For the text-containing cell, return its midpoint in (X, Y) coordinate format. 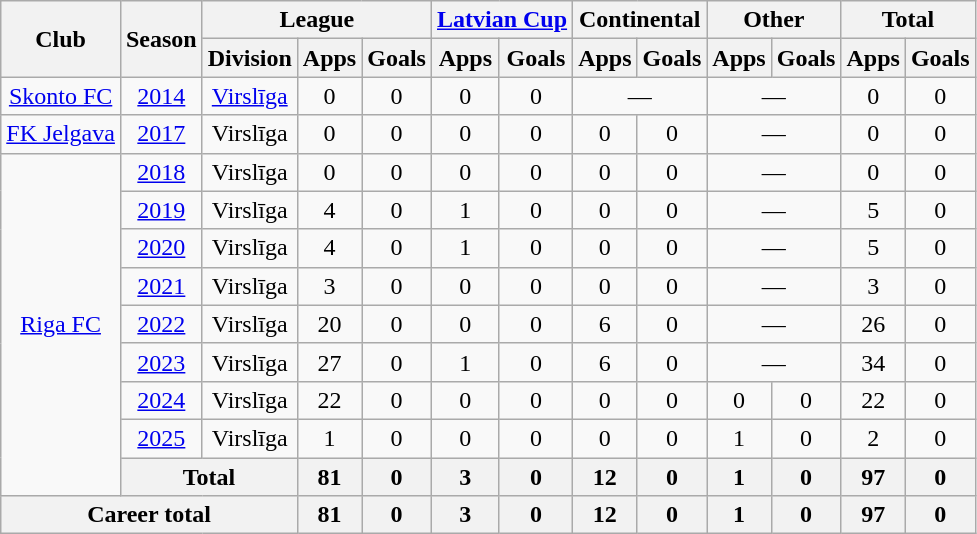
2020 (161, 248)
Season (161, 39)
20 (329, 324)
2019 (161, 210)
2014 (161, 96)
2023 (161, 362)
34 (873, 362)
26 (873, 324)
2024 (161, 400)
2021 (161, 286)
2025 (161, 438)
27 (329, 362)
Club (61, 39)
Division (250, 58)
2018 (161, 172)
FK Jelgava (61, 134)
Skonto FC (61, 96)
Latvian Cup (502, 20)
2 (873, 438)
2017 (161, 134)
Other (774, 20)
Continental (640, 20)
League (316, 20)
Career total (150, 515)
Riga FC (61, 324)
2022 (161, 324)
